Provide the [x, y] coordinate of the cell's center where the given text is located.  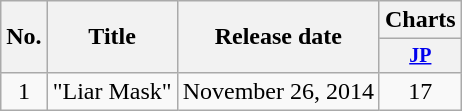
17 [420, 91]
No. [24, 37]
Charts [420, 20]
JP [420, 56]
Release date [278, 37]
November 26, 2014 [278, 91]
Title [112, 37]
"Liar Mask" [112, 91]
1 [24, 91]
